Determine the [x, y] coordinate at the center of the cell enclosing the given text.  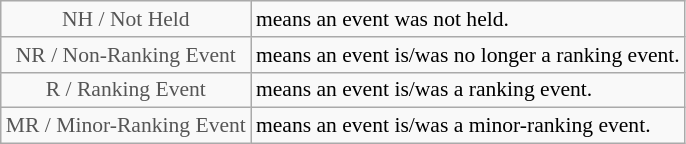
MR / Minor-Ranking Event [126, 126]
NH / Not Held [126, 19]
NR / Non-Ranking Event [126, 55]
means an event was not held. [468, 19]
means an event is/was a ranking event. [468, 90]
R / Ranking Event [126, 90]
means an event is/was no longer a ranking event. [468, 55]
means an event is/was a minor-ranking event. [468, 126]
